Determine the (x, y) coordinate at the center of the cell enclosing the given text.  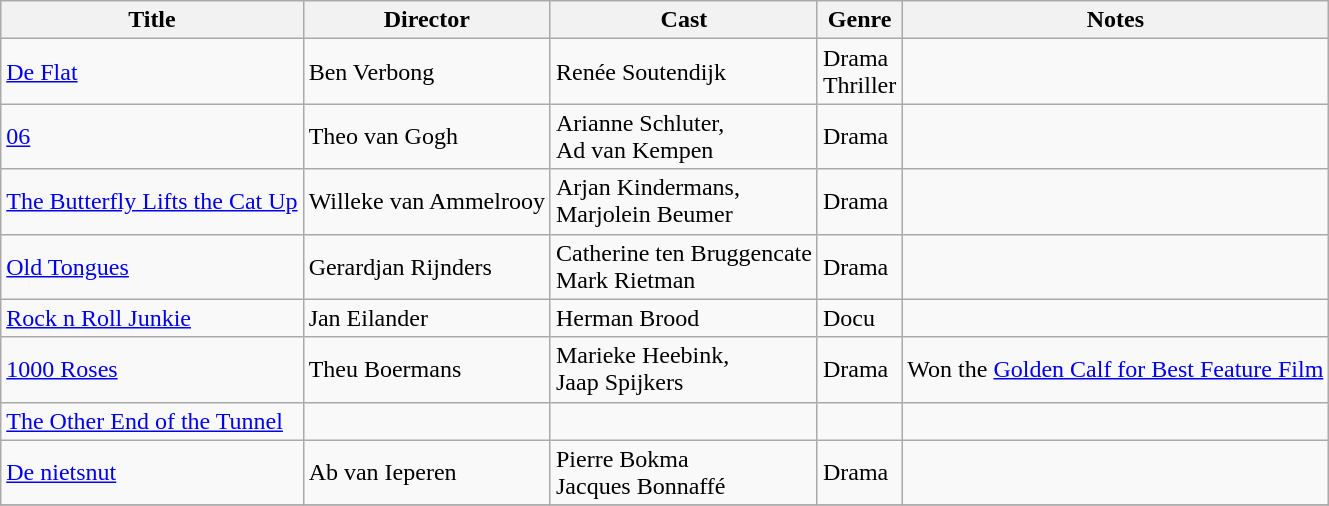
Old Tongues (152, 266)
Notes (1116, 20)
06 (152, 136)
Won the Golden Calf for Best Feature Film (1116, 370)
Genre (859, 20)
Cast (684, 20)
Rock n Roll Junkie (152, 318)
Catherine ten BruggencateMark Rietman (684, 266)
Herman Brood (684, 318)
The Other End of the Tunnel (152, 421)
Ab van Ieperen (426, 472)
Marieke Heebink,Jaap Spijkers (684, 370)
DramaThriller (859, 72)
De Flat (152, 72)
Title (152, 20)
Gerardjan Rijnders (426, 266)
Director (426, 20)
1000 Roses (152, 370)
Renée Soutendijk (684, 72)
De nietsnut (152, 472)
Jan Eilander (426, 318)
Theu Boermans (426, 370)
Docu (859, 318)
Pierre BokmaJacques Bonnaffé (684, 472)
Arianne Schluter,Ad van Kempen (684, 136)
Theo van Gogh (426, 136)
Arjan Kindermans,Marjolein Beumer (684, 202)
The Butterfly Lifts the Cat Up (152, 202)
Ben Verbong (426, 72)
Willeke van Ammelrooy (426, 202)
